For the text-containing cell, return its midpoint in (x, y) coordinate format. 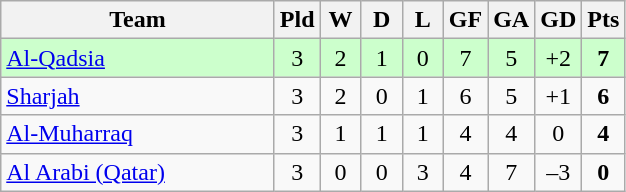
GF (465, 20)
Sharjah (138, 96)
–3 (558, 172)
W (340, 20)
D (382, 20)
GA (512, 20)
GD (558, 20)
Team (138, 20)
+1 (558, 96)
L (422, 20)
Pld (297, 20)
Al-Qadsia (138, 58)
Pts (604, 20)
Al Arabi (Qatar) (138, 172)
+2 (558, 58)
Al-Muharraq (138, 134)
